Output the (X, Y) coordinate of the center of the cell containing the given text.  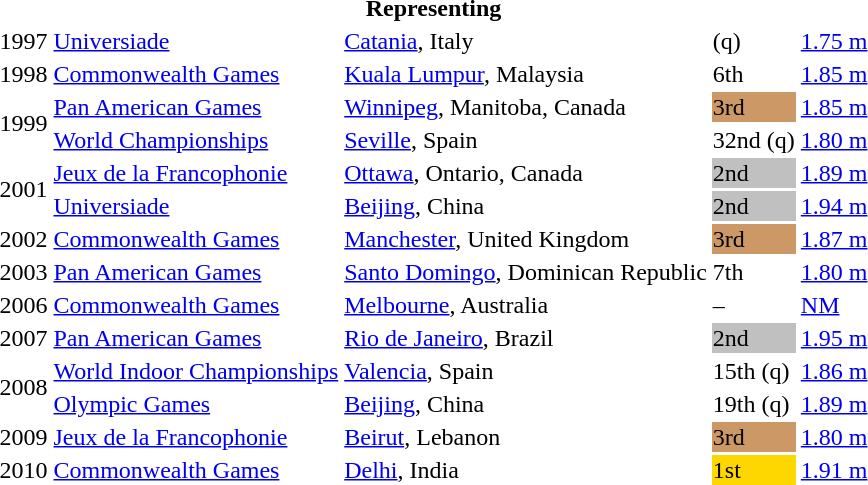
Rio de Janeiro, Brazil (526, 338)
Beirut, Lebanon (526, 437)
7th (754, 272)
15th (q) (754, 371)
Olympic Games (196, 404)
Valencia, Spain (526, 371)
Winnipeg, Manitoba, Canada (526, 107)
World Championships (196, 140)
Catania, Italy (526, 41)
Seville, Spain (526, 140)
Manchester, United Kingdom (526, 239)
(q) (754, 41)
Santo Domingo, Dominican Republic (526, 272)
Delhi, India (526, 470)
1st (754, 470)
6th (754, 74)
World Indoor Championships (196, 371)
19th (q) (754, 404)
Ottawa, Ontario, Canada (526, 173)
32nd (q) (754, 140)
Kuala Lumpur, Malaysia (526, 74)
Melbourne, Australia (526, 305)
– (754, 305)
